Locate the cell with the specified text and output its (X, Y) center coordinate. 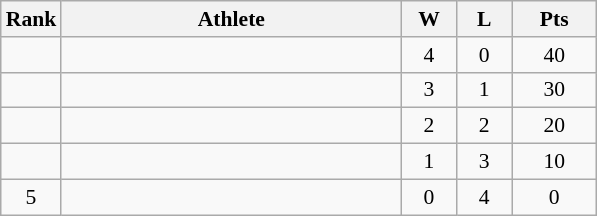
30 (554, 90)
10 (554, 162)
40 (554, 55)
L (484, 19)
5 (32, 197)
Pts (554, 19)
W (428, 19)
20 (554, 126)
Athlete (231, 19)
Rank (32, 19)
